Search for the cell housing the specified text and yield its [X, Y] center coordinate. 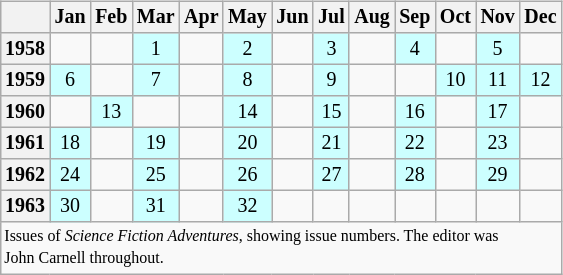
2 [247, 48]
28 [414, 174]
Aug [372, 18]
12 [541, 80]
22 [414, 144]
Jun [293, 18]
14 [247, 112]
1 [156, 48]
27 [331, 174]
3 [331, 48]
Feb [111, 18]
13 [111, 112]
7 [156, 80]
1959 [24, 80]
19 [156, 144]
1962 [24, 174]
29 [498, 174]
17 [498, 112]
23 [498, 144]
5 [498, 48]
Sep [414, 18]
1961 [24, 144]
30 [70, 206]
1963 [24, 206]
4 [414, 48]
Jul [331, 18]
9 [331, 80]
18 [70, 144]
6 [70, 80]
16 [414, 112]
20 [247, 144]
26 [247, 174]
11 [498, 80]
Oct [456, 18]
Issues of Science Fiction Adventures, showing issue numbers. The editor wasJohn Carnell throughout. [280, 248]
May [247, 18]
15 [331, 112]
Apr [201, 18]
10 [456, 80]
32 [247, 206]
25 [156, 174]
1960 [24, 112]
21 [331, 144]
31 [156, 206]
Jan [70, 18]
1958 [24, 48]
Nov [498, 18]
24 [70, 174]
8 [247, 80]
Dec [541, 18]
Mar [156, 18]
